Search for the cell housing the specified text and yield its [X, Y] center coordinate. 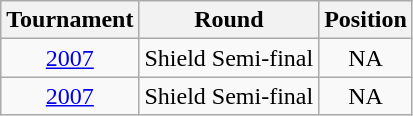
Position [366, 20]
Round [229, 20]
Tournament [70, 20]
